Scan for the cell matching the given text and deliver its (X, Y) coordinate at center. 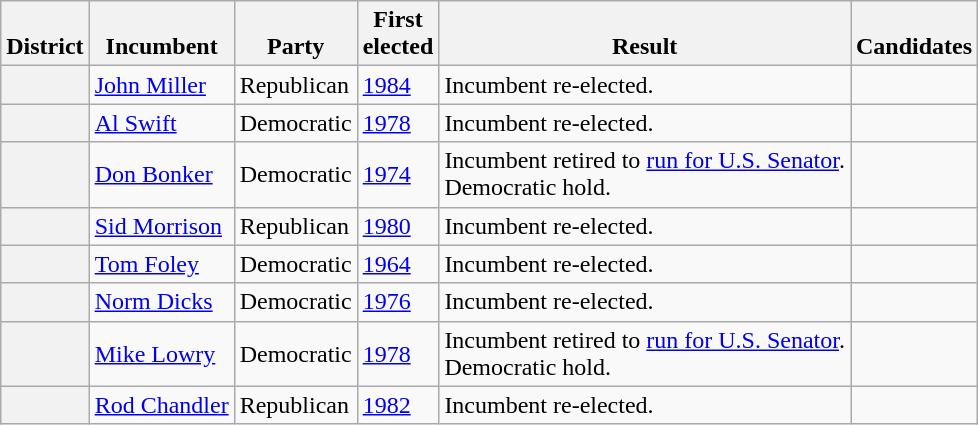
Incumbent (162, 34)
1976 (398, 302)
Norm Dicks (162, 302)
1980 (398, 226)
1974 (398, 174)
1984 (398, 85)
Rod Chandler (162, 405)
1964 (398, 264)
Mike Lowry (162, 354)
Firstelected (398, 34)
Sid Morrison (162, 226)
1982 (398, 405)
Al Swift (162, 123)
Tom Foley (162, 264)
Candidates (914, 34)
Party (296, 34)
Don Bonker (162, 174)
District (45, 34)
John Miller (162, 85)
Result (645, 34)
